Locate the cell with the specified text and output its (x, y) center coordinate. 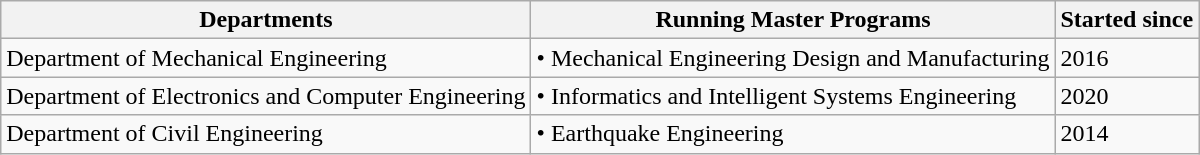
2020 (1127, 96)
• Earthquake Engineering (793, 134)
Department of Mechanical Engineering (266, 58)
Departments (266, 20)
2016 (1127, 58)
Department of Electronics and Computer Engineering (266, 96)
Started since (1127, 20)
2014 (1127, 134)
• Mechanical Engineering Design and Manufacturing (793, 58)
• Informatics and Intelligent Systems Engineering (793, 96)
Department of Civil Engineering (266, 134)
Running Master Programs (793, 20)
